Scan for the cell matching the given text and deliver its (X, Y) coordinate at center. 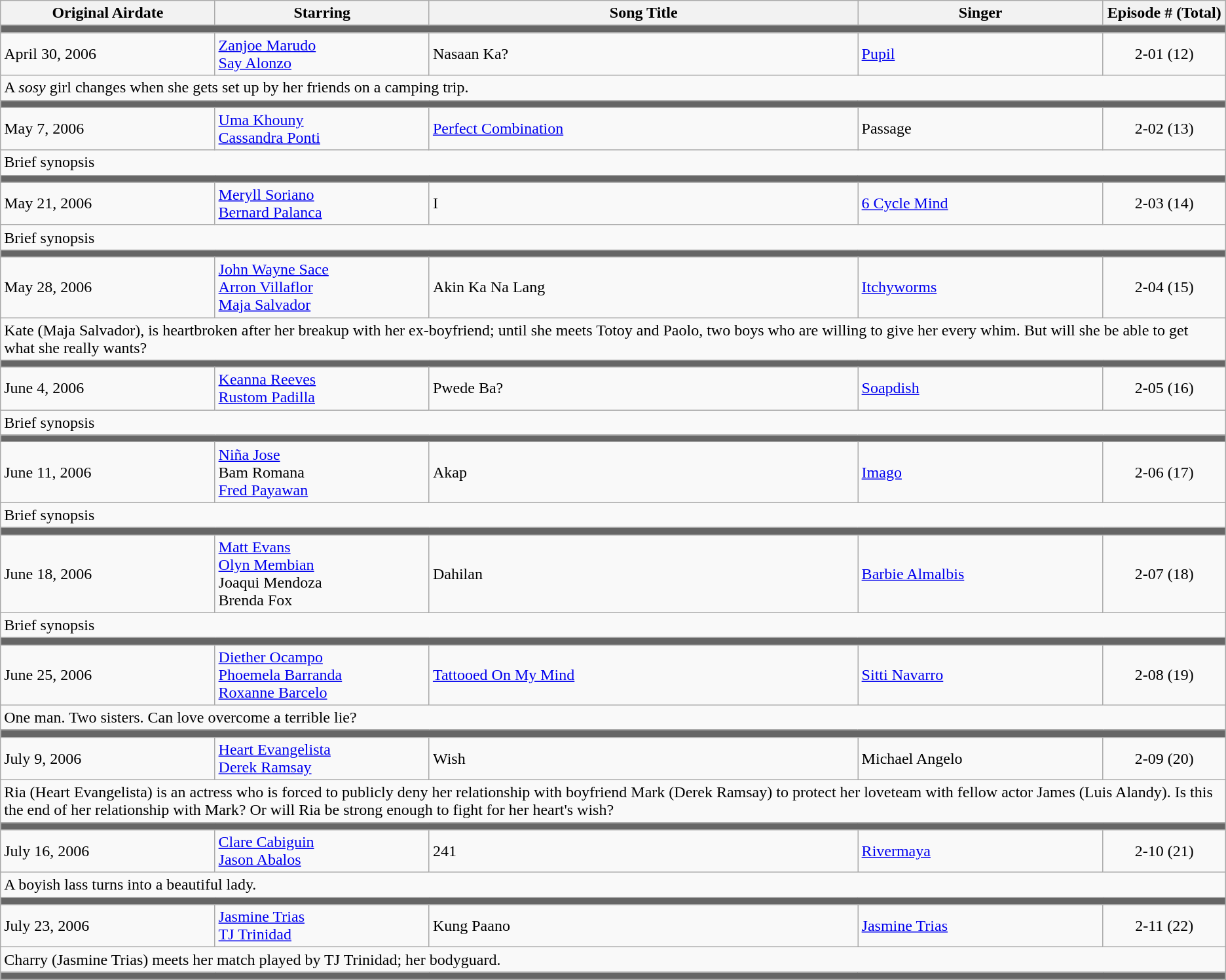
Dahilan (643, 574)
Meryll Soriano Bernard Palanca (322, 203)
Pwede Ba? (643, 389)
Rivermaya (980, 852)
Akap (643, 472)
June 11, 2006 (107, 472)
July 9, 2006 (107, 759)
Michael Angelo (980, 759)
2-07 (18) (1164, 574)
Uma Khouny Cassandra Ponti (322, 128)
June 4, 2006 (107, 389)
A sosy girl changes when she gets set up by her friends on a camping trip. (613, 88)
Jasmine TriasTJ Trinidad (322, 926)
June 25, 2006 (107, 675)
Heart EvangelistaDerek Ramsay (322, 759)
2-11 (22) (1164, 926)
Keanna Reeves Rustom Padilla (322, 389)
Starring (322, 13)
2-06 (17) (1164, 472)
Song Title (643, 13)
I (643, 203)
241 (643, 852)
Nasaan Ka? (643, 54)
2-10 (21) (1164, 852)
Barbie Almalbis (980, 574)
2-02 (13) (1164, 128)
Passage (980, 128)
6 Cycle Mind (980, 203)
Itchyworms (980, 287)
Imago (980, 472)
Perfect Combination (643, 128)
May 7, 2006 (107, 128)
April 30, 2006 (107, 54)
A boyish lass turns into a beautiful lady. (613, 885)
Wish (643, 759)
Soapdish (980, 389)
Kung Paano (643, 926)
Niña Jose Bam Romana Fred Payawan (322, 472)
July 23, 2006 (107, 926)
One man. Two sisters. Can love overcome a terrible lie? (613, 717)
Sitti Navarro (980, 675)
Original Airdate (107, 13)
Singer (980, 13)
Episode # (Total) (1164, 13)
2-03 (14) (1164, 203)
Pupil (980, 54)
Clare CabiguinJason Abalos (322, 852)
July 16, 2006 (107, 852)
Diether OcampoPhoemela BarrandaRoxanne Barcelo (322, 675)
Tattooed On My Mind (643, 675)
2-05 (16) (1164, 389)
2-01 (12) (1164, 54)
John Wayne Sace Arron VillaflorMaja Salvador (322, 287)
Charry (Jasmine Trias) meets her match played by TJ Trinidad; her bodyguard. (613, 960)
Matt EvansOlyn MembianJoaqui MendozaBrenda Fox (322, 574)
Jasmine Trias (980, 926)
2-04 (15) (1164, 287)
Akin Ka Na Lang (643, 287)
Zanjoe Marudo Say Alonzo (322, 54)
June 18, 2006 (107, 574)
2-09 (20) (1164, 759)
May 28, 2006 (107, 287)
2-08 (19) (1164, 675)
May 21, 2006 (107, 203)
